Capture the cell that displays the provided text and extract its [x, y] central coordinate. 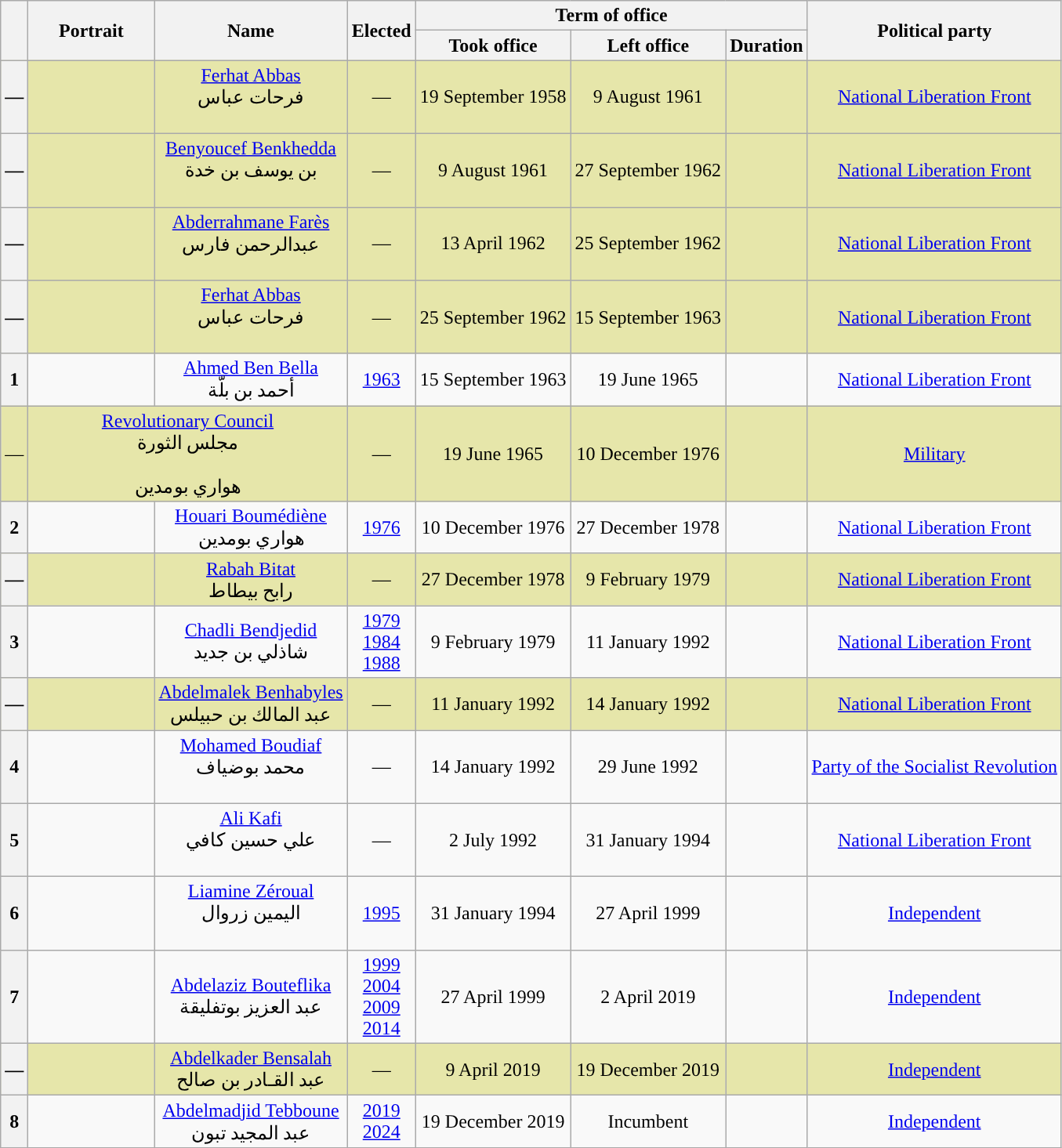
5 [14, 840]
Chadli Bendjedidشاذلي بن جديد [251, 642]
Name [251, 31]
Mohamed Boudiafمحمد بوضياف [251, 767]
Military [934, 454]
Abdelkader Bensalahعبد القـادر بن صالح [251, 1069]
Took office [493, 45]
6 [14, 914]
Liamine Zéroualاليمين زروال [251, 914]
7 [14, 997]
Incumbent [648, 1122]
Ali Kafiعلي حسين كافي [251, 840]
1 [14, 379]
2 April 2019 [648, 997]
19 September 1958 [493, 97]
Rabah Bitatرابح بيطاط [251, 580]
13 April 1962 [493, 244]
Political party [934, 31]
1976 [381, 528]
Revolutionary Councilمجلس الثورةهواري بومدين [188, 454]
29 June 1992 [648, 767]
197919841988 [381, 642]
1999200420092014 [381, 997]
Houari Boumédièneهواري بومدين [251, 528]
4 [14, 767]
27 September 1962 [648, 170]
2 [14, 528]
Elected [381, 31]
Duration [767, 45]
Abdelmalek Benhabylesعبد المالك بن حبيلس [251, 704]
8 [14, 1122]
Party of the Socialist Revolution [934, 767]
Term of office [611, 16]
1995 [381, 914]
Benyoucef Benkheddaبن يوسف بن خدة [251, 170]
Ahmed Ben Bellaأحمد بن بلّة [251, 379]
3 [14, 642]
2 July 1992 [493, 840]
9 April 2019 [493, 1069]
Portrait [91, 31]
1963 [381, 379]
Left office [648, 45]
Abdelaziz Bouteflikaعبد العزيز بوتفليقة [251, 997]
20192024 [381, 1122]
Abdelmadjid Tebbouneعبد المجيد تبون [251, 1122]
Abderrahmane Farèsعبدالرحمن فارس [251, 244]
